Determine the (x, y) coordinate at the center of the cell enclosing the given text.  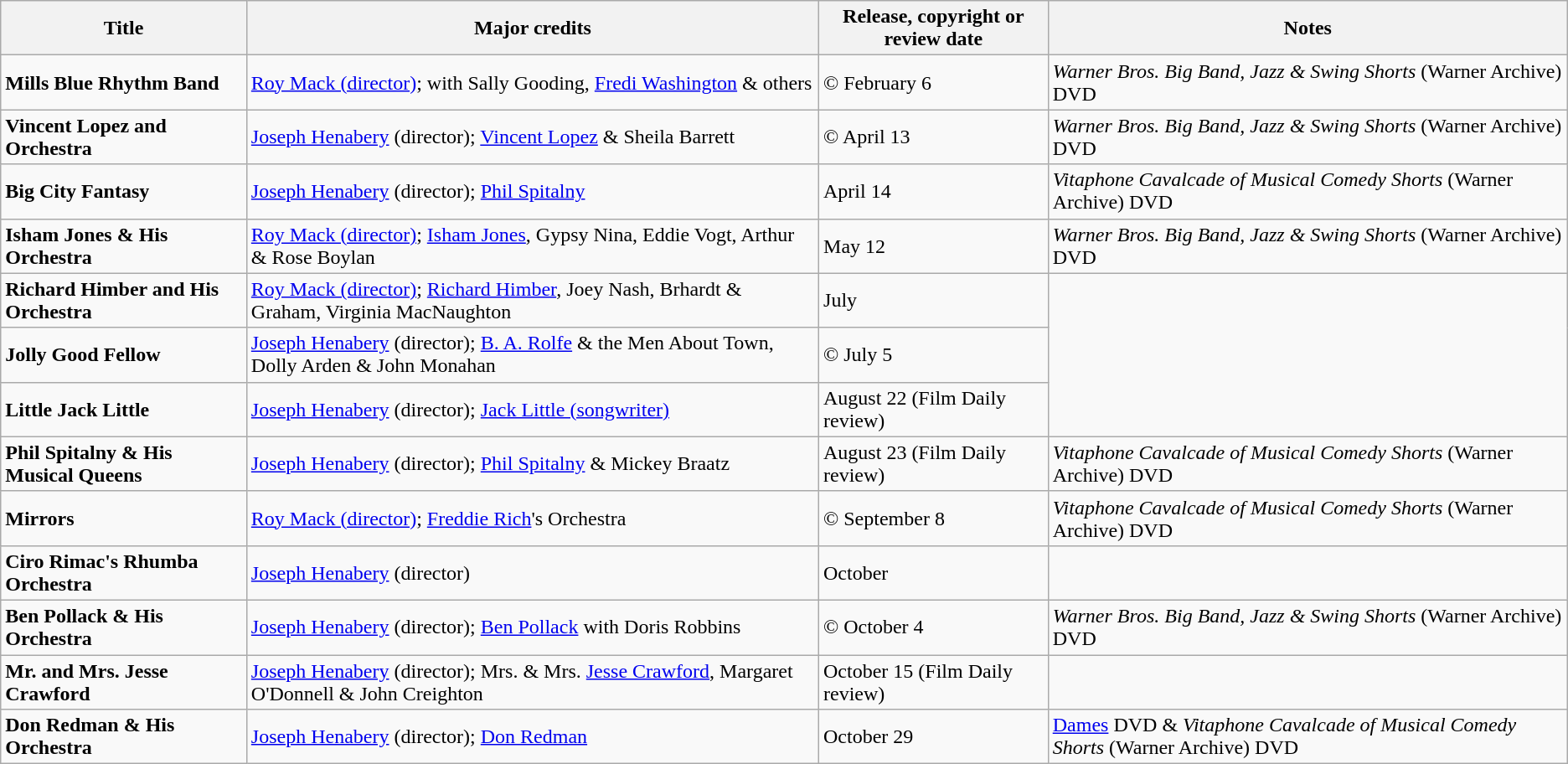
August 22 (Film Daily review) (934, 409)
Little Jack Little (124, 409)
Phil Spitalny & His Musical Queens (124, 464)
Joseph Henabery (director); Mrs. & Mrs. Jesse Crawford, Margaret O'Donnell & John Creighton (533, 682)
Vincent Lopez and Orchestra (124, 137)
© February 6 (934, 82)
May 12 (934, 246)
Richard Himber and His Orchestra (124, 300)
Roy Mack (director); Richard Himber, Joey Nash, Brhardt & Graham, Virginia MacNaughton (533, 300)
July (934, 300)
© April 13 (934, 137)
Isham Jones & His Orchestra (124, 246)
Joseph Henabery (director); Don Redman (533, 737)
Ben Pollack & His Orchestra (124, 627)
August 23 (Film Daily review) (934, 464)
Roy Mack (director); Isham Jones, Gypsy Nina, Eddie Vogt, Arthur & Rose Boylan (533, 246)
Mirrors (124, 518)
April 14 (934, 191)
Joseph Henabery (director); Jack Little (songwriter) (533, 409)
Don Redman & His Orchestra (124, 737)
Joseph Henabery (director); Phil Spitalny (533, 191)
Release, copyright or review date (934, 28)
© July 5 (934, 355)
Joseph Henabery (director) (533, 573)
© September 8 (934, 518)
Roy Mack (director); with Sally Gooding, Fredi Washington & others (533, 82)
Dames DVD & Vitaphone Cavalcade of Musical Comedy Shorts (Warner Archive) DVD (1308, 737)
Big City Fantasy (124, 191)
Jolly Good Fellow (124, 355)
Ciro Rimac's Rhumba Orchestra (124, 573)
Notes (1308, 28)
Major credits (533, 28)
October (934, 573)
October 29 (934, 737)
© October 4 (934, 627)
Roy Mack (director); Freddie Rich's Orchestra (533, 518)
October 15 (Film Daily review) (934, 682)
Joseph Henabery (director); B. A. Rolfe & the Men About Town, Dolly Arden & John Monahan (533, 355)
Joseph Henabery (director); Phil Spitalny & Mickey Braatz (533, 464)
Joseph Henabery (director); Vincent Lopez & Sheila Barrett (533, 137)
Joseph Henabery (director); Ben Pollack with Doris Robbins (533, 627)
Mills Blue Rhythm Band (124, 82)
Title (124, 28)
Mr. and Mrs. Jesse Crawford (124, 682)
